Extract the (x, y) coordinate from the center of the cell holding the provided text.  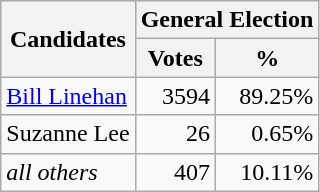
407 (175, 172)
Candidates (68, 39)
all others (68, 172)
10.11% (266, 172)
Bill Linehan (68, 96)
Suzanne Lee (68, 134)
% (266, 58)
0.65% (266, 134)
General Election (227, 20)
89.25% (266, 96)
26 (175, 134)
Votes (175, 58)
3594 (175, 96)
